Find where the given text appears and provide that cell's center as [x, y] coordinate. 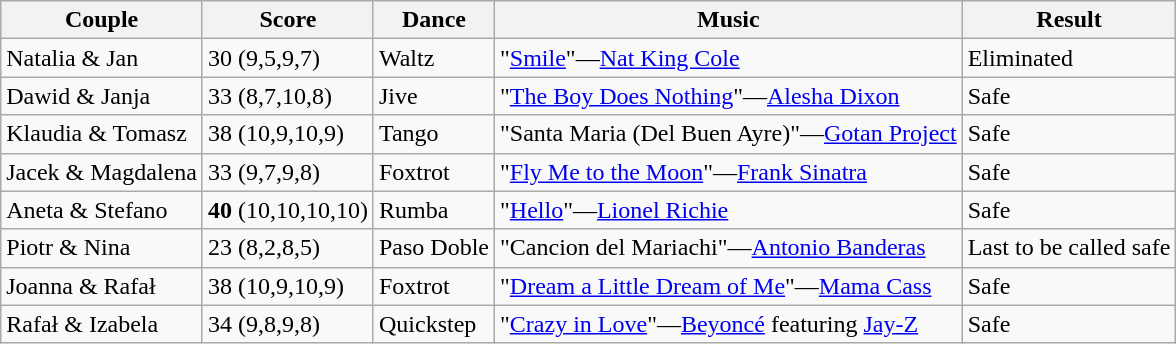
Natalia & Jan [102, 58]
Tango [434, 134]
Score [288, 20]
"The Boy Does Nothing"—Alesha Dixon [729, 96]
Joanna & Rafał [102, 286]
"Crazy in Love"—Beyoncé featuring Jay-Z [729, 324]
Piotr & Nina [102, 248]
Eliminated [1069, 58]
40 (10,10,10,10) [288, 210]
"Santa Maria (Del Buen Ayre)"—Gotan Project [729, 134]
Quickstep [434, 324]
Dance [434, 20]
Rafał & Izabela [102, 324]
Klaudia & Tomasz [102, 134]
Rumba [434, 210]
Waltz [434, 58]
Music [729, 20]
33 (8,7,10,8) [288, 96]
"Smile"—Nat King Cole [729, 58]
34 (9,8,9,8) [288, 324]
Last to be called safe [1069, 248]
"Cancion del Mariachi"—Antonio Banderas [729, 248]
"Fly Me to the Moon"—Frank Sinatra [729, 172]
33 (9,7,9,8) [288, 172]
30 (9,5,9,7) [288, 58]
"Dream a Little Dream of Me"—Mama Cass [729, 286]
Jacek & Magdalena [102, 172]
Aneta & Stefano [102, 210]
Jive [434, 96]
23 (8,2,8,5) [288, 248]
Result [1069, 20]
Dawid & Janja [102, 96]
"Hello"—Lionel Richie [729, 210]
Paso Doble [434, 248]
Couple [102, 20]
